Determine the (x, y) coordinate at the center of the cell enclosing the given text.  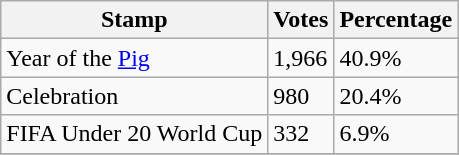
Year of the Pig (134, 58)
FIFA Under 20 World Cup (134, 134)
20.4% (396, 96)
332 (301, 134)
Celebration (134, 96)
Percentage (396, 20)
Stamp (134, 20)
40.9% (396, 58)
1,966 (301, 58)
6.9% (396, 134)
Votes (301, 20)
980 (301, 96)
